Scan for the cell matching the given text and deliver its (X, Y) coordinate at center. 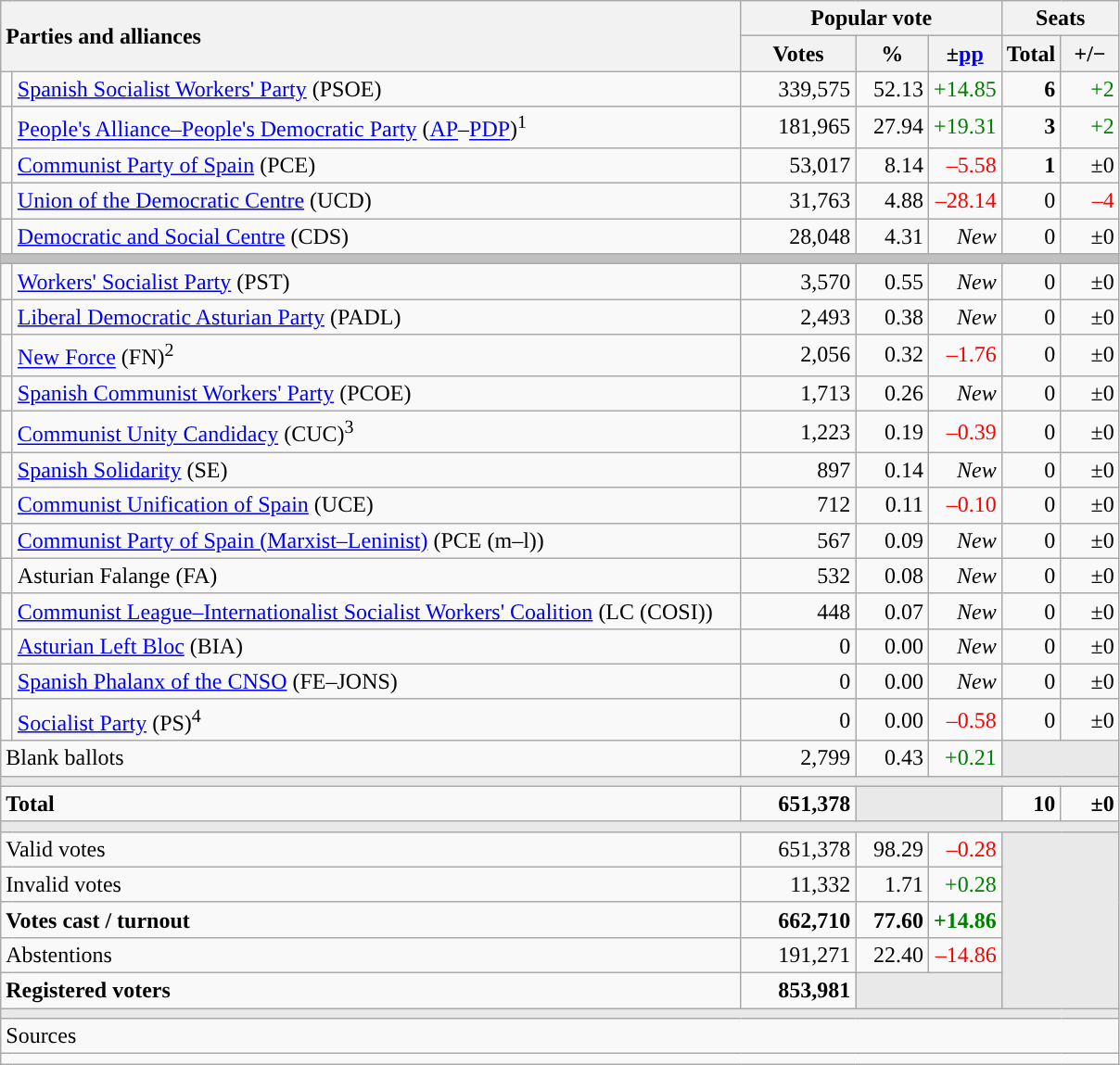
22.40 (892, 955)
+14.86 (964, 919)
Asturian Falange (FA) (376, 576)
0.07 (892, 611)
1,223 (798, 432)
Spanish Solidarity (SE) (376, 470)
6 (1031, 89)
0.11 (892, 505)
853,981 (798, 991)
1,713 (798, 393)
Popular vote (872, 19)
0.19 (892, 432)
Communist League–Internationalist Socialist Workers' Coalition (LC (COSI)) (376, 611)
3,570 (798, 282)
Liberal Democratic Asturian Party (PADL) (376, 317)
181,965 (798, 128)
Votes (798, 54)
897 (798, 470)
Blank ballots (371, 758)
New Force (FN)2 (376, 356)
Union of the Democratic Centre (UCD) (376, 201)
Communist Party of Spain (Marxist–Leninist) (PCE (m–l)) (376, 540)
–4 (1090, 201)
0.55 (892, 282)
1 (1031, 165)
–1.76 (964, 356)
0.14 (892, 470)
People's Alliance–People's Democratic Party (AP–PDP)1 (376, 128)
2,493 (798, 317)
0.08 (892, 576)
98.29 (892, 849)
11,332 (798, 884)
0.38 (892, 317)
Asturian Left Bloc (BIA) (376, 646)
+14.85 (964, 89)
2,056 (798, 356)
–0.39 (964, 432)
–0.28 (964, 849)
–5.58 (964, 165)
53,017 (798, 165)
Seats (1061, 19)
4.31 (892, 236)
52.13 (892, 89)
Valid votes (371, 849)
Communist Party of Spain (PCE) (376, 165)
+0.21 (964, 758)
27.94 (892, 128)
662,710 (798, 919)
28,048 (798, 236)
Sources (560, 1036)
Abstentions (371, 955)
77.60 (892, 919)
±pp (964, 54)
339,575 (798, 89)
31,763 (798, 201)
532 (798, 576)
Communist Unification of Spain (UCE) (376, 505)
1.71 (892, 884)
10 (1031, 804)
Workers' Socialist Party (PST) (376, 282)
Votes cast / turnout (371, 919)
–0.58 (964, 719)
Parties and alliances (371, 36)
Communist Unity Candidacy (CUC)3 (376, 432)
–14.86 (964, 955)
567 (798, 540)
Socialist Party (PS)4 (376, 719)
0.43 (892, 758)
+/− (1090, 54)
3 (1031, 128)
Spanish Communist Workers' Party (PCOE) (376, 393)
191,271 (798, 955)
+0.28 (964, 884)
4.88 (892, 201)
Spanish Socialist Workers' Party (PSOE) (376, 89)
Democratic and Social Centre (CDS) (376, 236)
712 (798, 505)
Registered voters (371, 991)
2,799 (798, 758)
–0.10 (964, 505)
Invalid votes (371, 884)
0.26 (892, 393)
8.14 (892, 165)
0.32 (892, 356)
+19.31 (964, 128)
0.09 (892, 540)
% (892, 54)
–28.14 (964, 201)
Spanish Phalanx of the CNSO (FE–JONS) (376, 681)
448 (798, 611)
